Locate the cell with the specified text and output its (x, y) center coordinate. 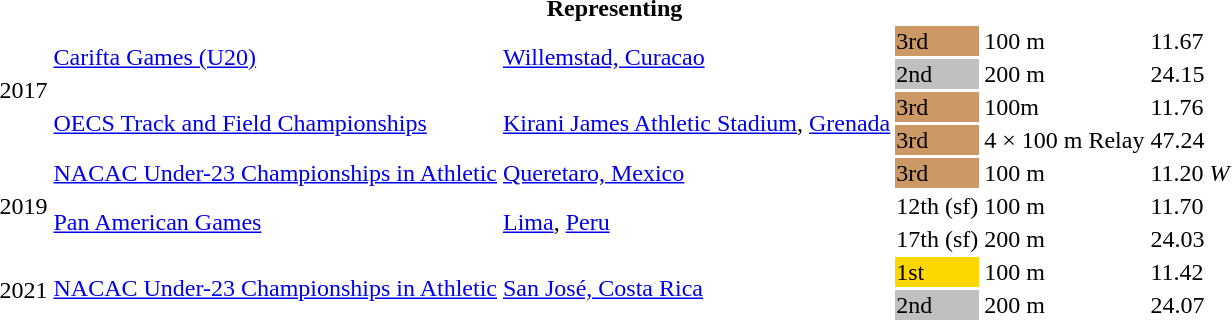
24.03 (1190, 239)
24.15 (1190, 74)
Lima, Peru (697, 222)
4 × 100 m Relay (1064, 140)
47.24 (1190, 140)
Carifta Games (U20) (276, 58)
Queretaro, Mexico (697, 173)
17th (sf) (938, 239)
San José, Costa Rica (697, 288)
Kirani James Athletic Stadium, Grenada (697, 124)
12th (sf) (938, 206)
11.67 (1190, 41)
Willemstad, Curacao (697, 58)
100m (1064, 107)
11.70 (1190, 206)
24.07 (1190, 305)
11.42 (1190, 272)
OECS Track and Field Championships (276, 124)
11.20 W (1190, 173)
Pan American Games (276, 222)
11.76 (1190, 107)
1st (938, 272)
